For the text-containing cell, return its midpoint in (x, y) coordinate format. 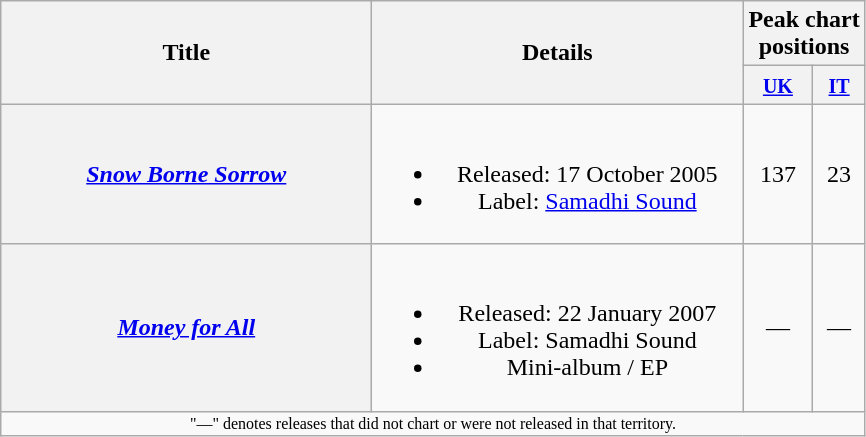
Money for All (186, 328)
UK (778, 85)
Title (186, 52)
23 (839, 174)
Details (558, 52)
IT (839, 85)
Released: 22 January 2007Label: Samadhi SoundMini-album / EP (558, 328)
Snow Borne Sorrow (186, 174)
137 (778, 174)
Released: 17 October 2005Label: Samadhi Sound (558, 174)
Peak chartpositions (804, 34)
"—" denotes releases that did not chart or were not released in that territory. (433, 423)
